Scan for the cell matching the given text and deliver its [X, Y] coordinate at center. 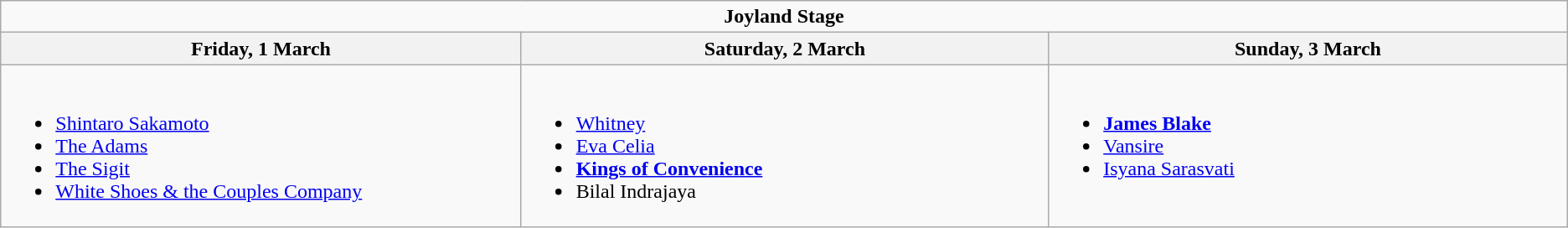
James BlakeVansireIsyana Sarasvati [1308, 146]
Sunday, 3 March [1308, 49]
Shintaro SakamotoThe AdamsThe SigitWhite Shoes & the Couples Company [261, 146]
Joyland Stage [784, 17]
WhitneyEva CeliaKings of ConvenienceBilal Indrajaya [785, 146]
Saturday, 2 March [785, 49]
Friday, 1 March [261, 49]
